Output the (x, y) coordinate of the center of the cell containing the given text.  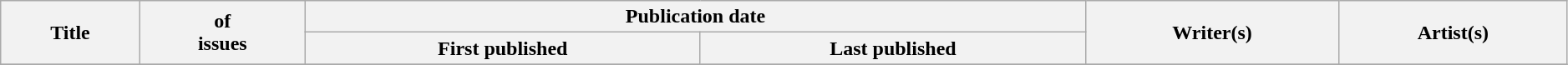
Writer(s) (1213, 32)
Artist(s) (1453, 32)
Title (70, 32)
ofissues (222, 32)
Publication date (695, 17)
First published (503, 48)
Last published (893, 48)
